Locate the cell with the specified text and output its (x, y) center coordinate. 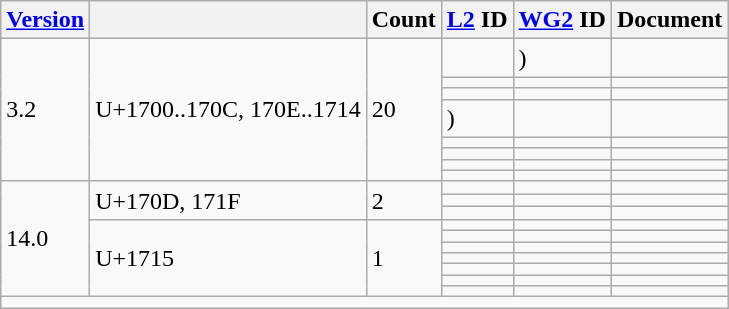
Version (46, 20)
2 (404, 200)
Document (669, 20)
L2 ID (477, 20)
WG2 ID (562, 20)
14.0 (46, 239)
U+1700..170C, 170E..1714 (228, 110)
1 (404, 258)
20 (404, 110)
U+170D, 171F (228, 200)
3.2 (46, 110)
U+1715 (228, 258)
Count (404, 20)
